Provide the (x, y) coordinate of the cell's center where the given text is located.  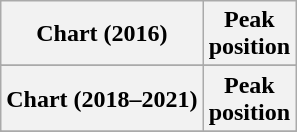
Chart (2016) (102, 34)
Chart (2018–2021) (102, 98)
